Locate the cell with the specified text and output its [x, y] center coordinate. 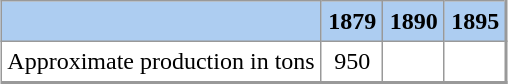
1879 [352, 21]
950 [352, 62]
1890 [414, 21]
1895 [475, 21]
Approximate production in tons [162, 62]
